Identify which cell holds the provided text, then report its [X, Y] central coordinate. 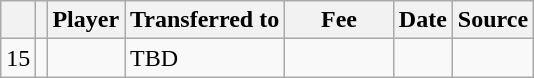
Player [86, 20]
Source [492, 20]
Transferred to [205, 20]
Date [422, 20]
15 [18, 58]
Fee [340, 20]
TBD [205, 58]
